Pinpoint the cell where the given text exists, returning its (X, Y) midpoint coordinate. 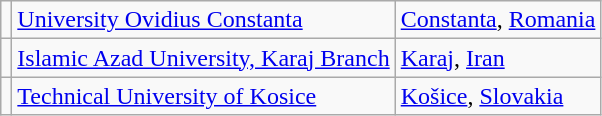
Košice, Slovakia (498, 96)
Islamic Azad University, Karaj Branch (204, 58)
Karaj, Iran (498, 58)
Constanta, Romania (498, 20)
Technical University of Kosice (204, 96)
University Ovidius Constanta (204, 20)
